Return (X, Y) of the center of cell containing provided text 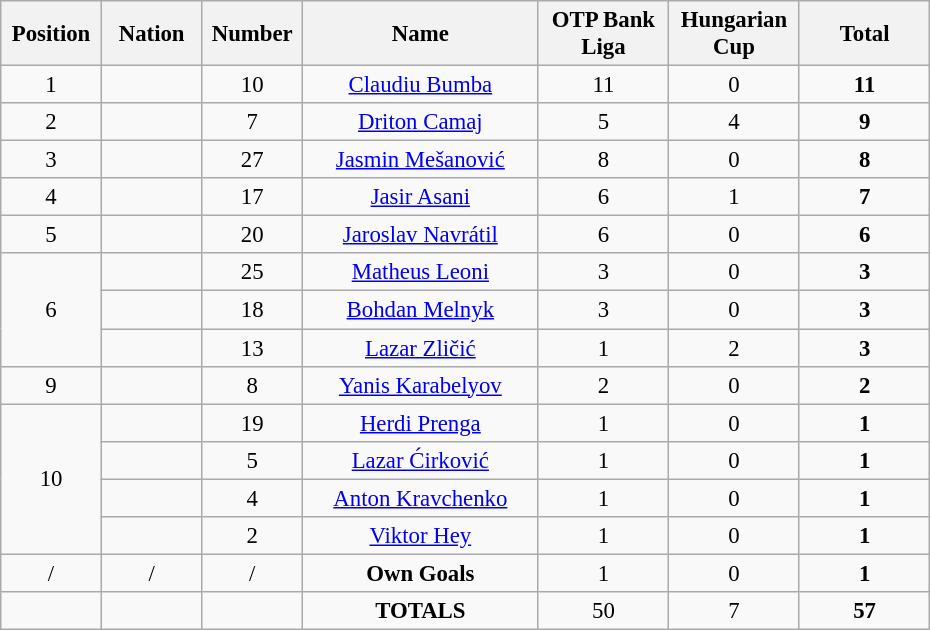
25 (252, 273)
Position (52, 34)
Nation (152, 34)
Lazar Ćirković (421, 460)
Jaroslav Navrátil (421, 235)
20 (252, 235)
27 (252, 160)
Anton Kravchenko (421, 498)
Matheus Leoni (421, 273)
50 (604, 611)
Viktor Hey (421, 536)
Driton Camaj (421, 122)
Lazar Zličić (421, 348)
Claudiu Bumba (421, 85)
Hungarian Cup (734, 34)
17 (252, 197)
Yanis Karabelyov (421, 385)
18 (252, 310)
Number (252, 34)
Name (421, 34)
Bohdan Melnyk (421, 310)
19 (252, 423)
13 (252, 348)
Jasmin Mešanović (421, 160)
57 (864, 611)
Total (864, 34)
Own Goals (421, 573)
Herdi Prenga (421, 423)
OTP Bank Liga (604, 34)
Jasir Asani (421, 197)
TOTALS (421, 611)
